For the text-containing cell, return its midpoint in (X, Y) coordinate format. 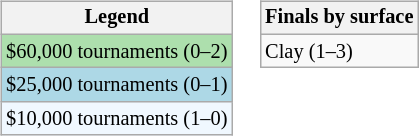
$10,000 tournaments (1–0) (116, 119)
Finals by surface (339, 18)
$60,000 tournaments (0–2) (116, 51)
Legend (116, 18)
$25,000 tournaments (0–1) (116, 85)
Clay (1–3) (339, 51)
